Return the [x, y] coordinate for the center point of the cell that contains the specified text.  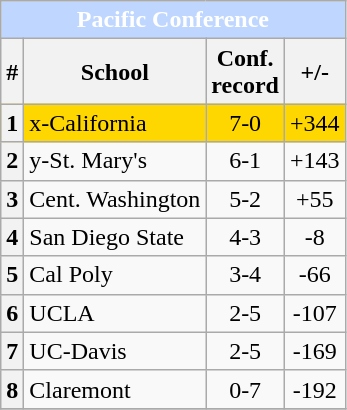
Pacific Conference [173, 20]
0-7 [246, 389]
8 [12, 389]
4-3 [246, 237]
+344 [314, 123]
Cal Poly [115, 275]
5-2 [246, 199]
+143 [314, 161]
+/- [314, 72]
UC-Davis [115, 351]
7 [12, 351]
-192 [314, 389]
-66 [314, 275]
Conf. record [246, 72]
+55 [314, 199]
3-4 [246, 275]
6 [12, 313]
6-1 [246, 161]
-8 [314, 237]
1 [12, 123]
2 [12, 161]
UCLA [115, 313]
-107 [314, 313]
Cent. Washington [115, 199]
7-0 [246, 123]
4 [12, 237]
y-St. Mary's [115, 161]
3 [12, 199]
x-California [115, 123]
-169 [314, 351]
5 [12, 275]
Claremont [115, 389]
San Diego State [115, 237]
# [12, 72]
School [115, 72]
